For the text-containing cell, return its midpoint in [x, y] coordinate format. 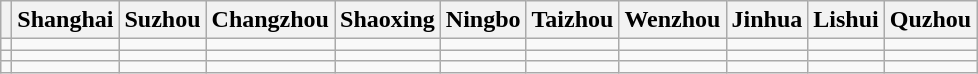
Shaoxing [387, 20]
Wenzhou [672, 20]
Lishui [846, 20]
Ningbo [483, 20]
Quzhou [930, 20]
Jinhua [767, 20]
Shanghai [66, 20]
Suzhou [162, 20]
Changzhou [270, 20]
Taizhou [572, 20]
